Locate the cell with the specified text and output its (X, Y) center coordinate. 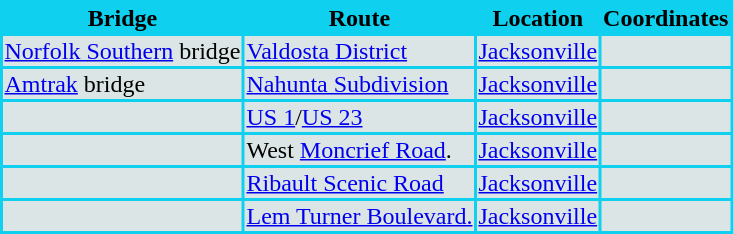
Valdosta District (360, 51)
Bridge (122, 18)
Location (538, 18)
Coordinates (666, 18)
Nahunta Subdivision (360, 84)
Ribault Scenic Road (360, 183)
US 1/US 23 (360, 117)
Norfolk Southern bridge (122, 51)
Amtrak bridge (122, 84)
Lem Turner Boulevard. (360, 216)
West Moncrief Road. (360, 150)
Route (360, 18)
